Extract the (x, y) coordinate from the center of the cell holding the provided text.  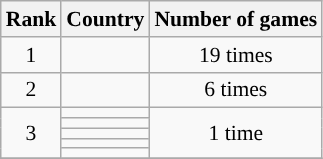
Country (105, 19)
1 time (236, 134)
3 (32, 134)
1 (32, 55)
6 times (236, 90)
2 (32, 90)
19 times (236, 55)
Number of games (236, 19)
Rank (32, 19)
